Output the (X, Y) coordinate of the center of the cell containing the given text.  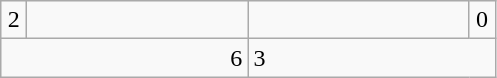
3 (372, 58)
6 (124, 58)
0 (482, 20)
2 (14, 20)
